Scan for the cell matching the given text and deliver its (x, y) coordinate at center. 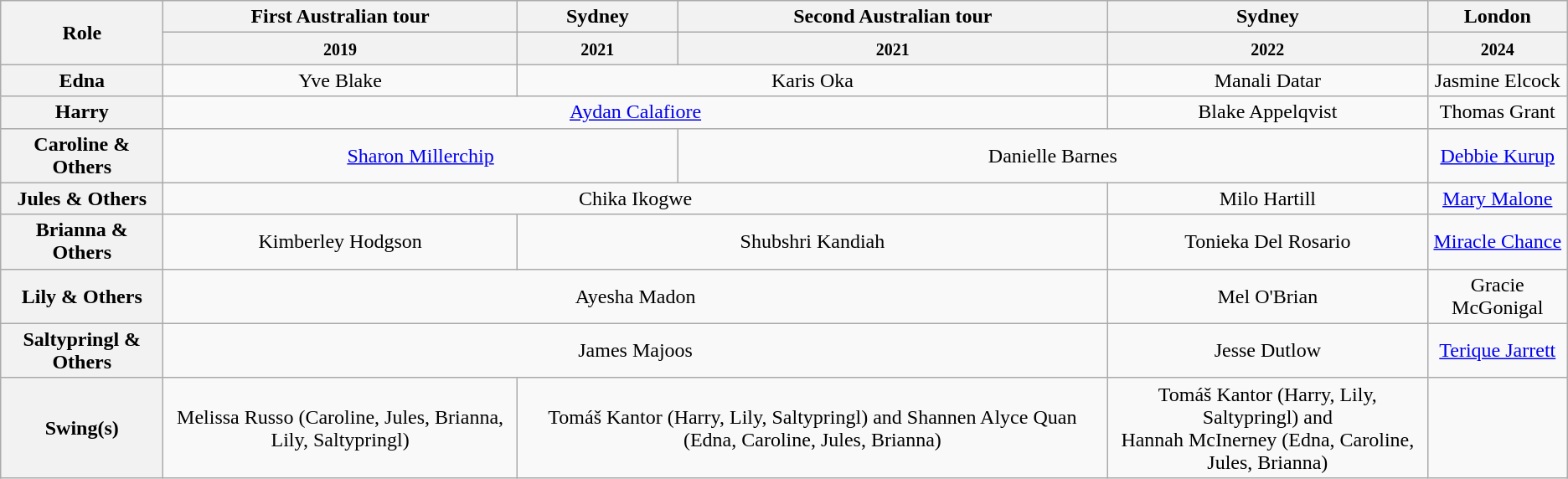
Danielle Barnes (1052, 156)
Sharon Millerchip (420, 156)
Mel O'Brian (1267, 296)
2022 (1267, 49)
Jules & Others (82, 198)
Yve Blake (340, 80)
First Australian tour (340, 17)
Chika Ikogwe (636, 198)
2019 (340, 49)
Ayesha Madon (636, 296)
Role (82, 33)
Thomas Grant (1498, 112)
Milo Hartill (1267, 198)
Karis Oka (812, 80)
Manali Datar (1267, 80)
Brianna & Others (82, 241)
Miracle Chance (1498, 241)
Tonieka Del Rosario (1267, 241)
Lily & Others (82, 296)
Aydan Calafiore (636, 112)
Saltypringl & Others (82, 350)
Shubshri Kandiah (812, 241)
Jasmine Elcock (1498, 80)
Mary Malone (1498, 198)
Jesse Dutlow (1267, 350)
Melissa Russo (Caroline, Jules, Brianna, Lily, Saltypringl) (340, 427)
Second Australian tour (893, 17)
Kimberley Hodgson (340, 241)
Blake Appelqvist (1267, 112)
Tomáš Kantor (Harry, Lily, Saltypringl) and Shannen Alyce Quan (Edna, Caroline, Jules, Brianna) (812, 427)
Gracie McGonigal (1498, 296)
2024 (1498, 49)
Swing(s) (82, 427)
Edna (82, 80)
Tomáš Kantor (Harry, Lily, Saltypringl) andHannah McInerney (Edna, Caroline, Jules, Brianna) (1267, 427)
Terique Jarrett (1498, 350)
Debbie Kurup (1498, 156)
James Majoos (636, 350)
London (1498, 17)
Caroline & Others (82, 156)
Harry (82, 112)
